Return (X, Y) of the center of cell containing provided text 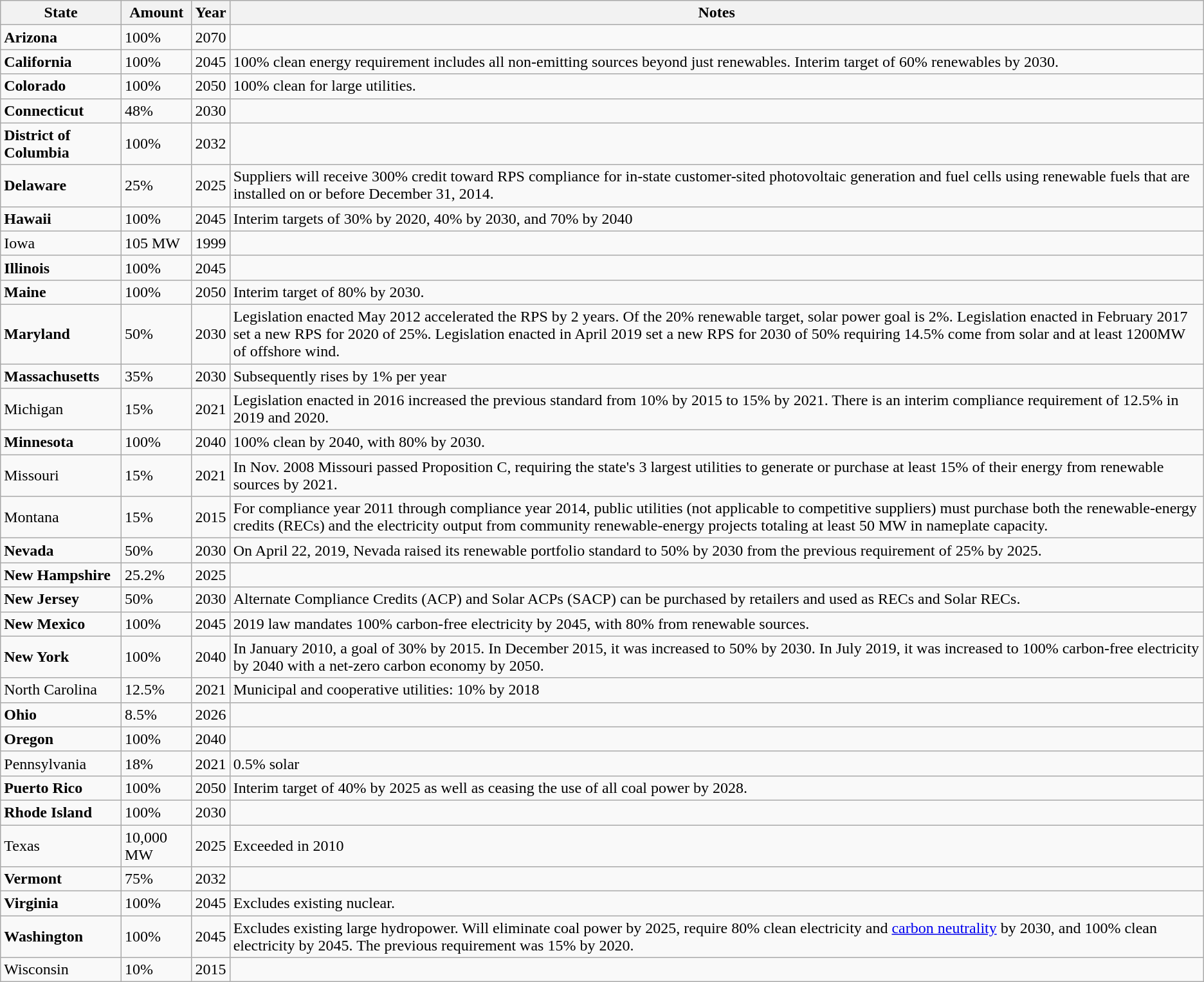
48% (156, 111)
Interim target of 40% by 2025 as well as ceasing the use of all coal power by 2028. (716, 788)
Connecticut (61, 111)
Maine (61, 292)
Excludes existing nuclear. (716, 904)
Oregon (61, 739)
Pennsylvania (61, 763)
75% (156, 879)
New York (61, 657)
Nevada (61, 550)
100% clean for large utilities. (716, 86)
Exceeded in 2010 (716, 845)
0.5% solar (716, 763)
Illinois (61, 268)
New Mexico (61, 624)
Ohio (61, 714)
Washington (61, 936)
Interim targets of 30% by 2020, 40% by 2030, and 70% by 2040 (716, 219)
Hawaii (61, 219)
2026 (211, 714)
Puerto Rico (61, 788)
Delaware (61, 185)
State (61, 13)
Subsequently rises by 1% per year (716, 376)
Massachusetts (61, 376)
Notes (716, 13)
8.5% (156, 714)
Vermont (61, 879)
Michigan (61, 409)
10% (156, 970)
Wisconsin (61, 970)
Year (211, 13)
New Hampshire (61, 575)
2019 law mandates 100% carbon-free electricity by 2045, with 80% from renewable sources. (716, 624)
Arizona (61, 37)
Missouri (61, 476)
12.5% (156, 690)
Maryland (61, 334)
Virginia (61, 904)
Colorado (61, 86)
District of Columbia (61, 144)
100% clean energy requirement includes all non-emitting sources beyond just renewables. Interim target of 60% renewables by 2030. (716, 62)
New Jersey (61, 599)
Interim target of 80% by 2030. (716, 292)
On April 22, 2019, Nevada raised its renewable portfolio standard to 50% by 2030 from the previous requirement of 25% by 2025. (716, 550)
25% (156, 185)
California (61, 62)
Texas (61, 845)
35% (156, 376)
Minnesota (61, 442)
Alternate Compliance Credits (ACP) and Solar ACPs (SACP) can be purchased by retailers and used as RECs and Solar RECs. (716, 599)
100% clean by 2040, with 80% by 2030. (716, 442)
25.2% (156, 575)
Amount (156, 13)
105 MW (156, 243)
Municipal and cooperative utilities: 10% by 2018 (716, 690)
18% (156, 763)
1999 (211, 243)
10,000 MW (156, 845)
North Carolina (61, 690)
Montana (61, 517)
Rhode Island (61, 812)
Iowa (61, 243)
2070 (211, 37)
